From the cell containing the given text, extract its center point as (X, Y) coordinate. 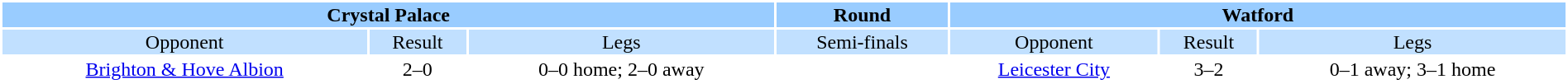
0–1 away; 3–1 home (1413, 69)
Watford (1258, 15)
Crystal Palace (389, 15)
0–0 home; 2–0 away (621, 69)
2–0 (417, 69)
Round (862, 15)
Semi-finals (862, 42)
Brighton & Hove Albion (184, 69)
3–2 (1209, 69)
Leicester City (1054, 69)
